Extract the [x, y] coordinate from the center of the cell holding the provided text.  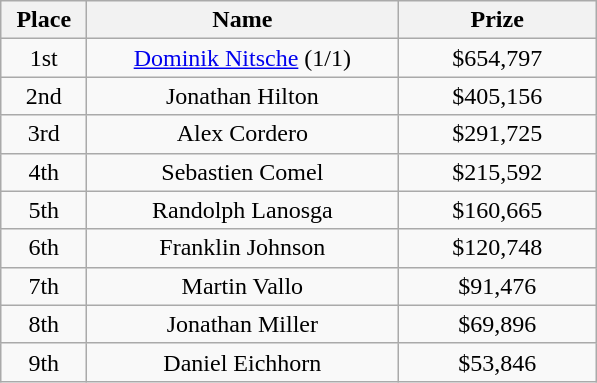
Franklin Johnson [242, 248]
2nd [44, 96]
8th [44, 324]
Prize [498, 20]
9th [44, 362]
$160,665 [498, 210]
$91,476 [498, 286]
1st [44, 58]
Jonathan Hilton [242, 96]
Sebastien Comel [242, 172]
$53,846 [498, 362]
$69,896 [498, 324]
Name [242, 20]
Jonathan Miller [242, 324]
$215,592 [498, 172]
$405,156 [498, 96]
3rd [44, 134]
Place [44, 20]
5th [44, 210]
4th [44, 172]
6th [44, 248]
$654,797 [498, 58]
Daniel Eichhorn [242, 362]
7th [44, 286]
Randolph Lanosga [242, 210]
Dominik Nitsche (1/1) [242, 58]
Martin Vallo [242, 286]
$291,725 [498, 134]
Alex Cordero [242, 134]
$120,748 [498, 248]
